Return the (x, y) coordinate for the center point of the cell that contains the specified text.  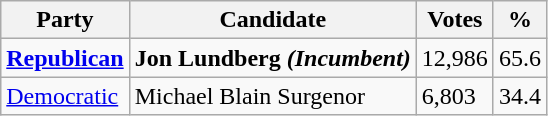
12,986 (454, 58)
Republican (65, 58)
65.6 (520, 58)
Michael Blain Surgenor (272, 96)
% (520, 20)
6,803 (454, 96)
Votes (454, 20)
Candidate (272, 20)
Party (65, 20)
34.4 (520, 96)
Jon Lundberg (Incumbent) (272, 58)
Democratic (65, 96)
